Return the (x, y) coordinate for the center point of the cell that contains the specified text.  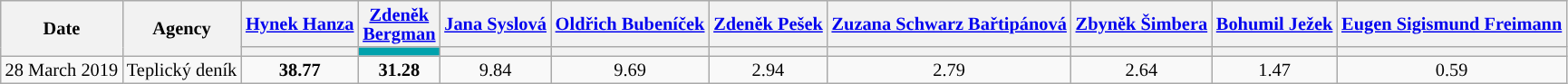
9.84 (495, 70)
2.94 (768, 70)
Date (62, 27)
Hynek Hanza (299, 23)
Oldřich Bubeníček (631, 23)
1.47 (1274, 70)
2.64 (1142, 70)
0.59 (1452, 70)
Agency (181, 27)
Zdeněk Pešek (768, 23)
28 March 2019 (62, 70)
Zdeněk Bergman (399, 23)
38.77 (299, 70)
Eugen Sigismund Freimann (1452, 23)
Zbyněk Šimbera (1142, 23)
9.69 (631, 70)
Teplický deník (181, 70)
2.79 (950, 70)
Bohumil Ježek (1274, 23)
Zuzana Schwarz Bařtipánová (950, 23)
31.28 (399, 70)
Jana Syslová (495, 23)
